Extract the (X, Y) coordinate from the center of the cell holding the provided text.  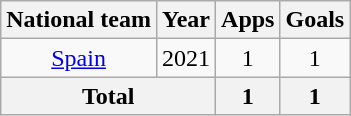
Spain (79, 58)
2021 (186, 58)
National team (79, 20)
Year (186, 20)
Apps (248, 20)
Total (108, 96)
Goals (315, 20)
